Find where the given text appears and provide that cell's center as [x, y] coordinate. 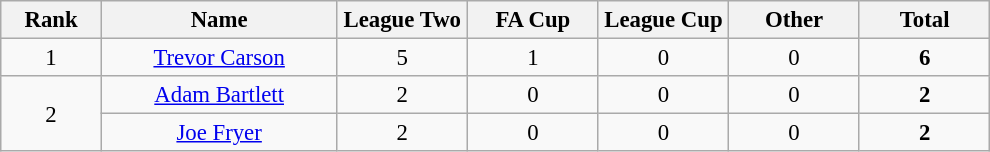
Name [219, 20]
Trevor Carson [219, 58]
League Cup [664, 20]
5 [402, 58]
Joe Fryer [219, 133]
Other [794, 20]
Total [924, 20]
League Two [402, 20]
6 [924, 58]
Rank [52, 20]
FA Cup [534, 20]
Adam Bartlett [219, 95]
